Locate the cell with the specified text and output its [x, y] center coordinate. 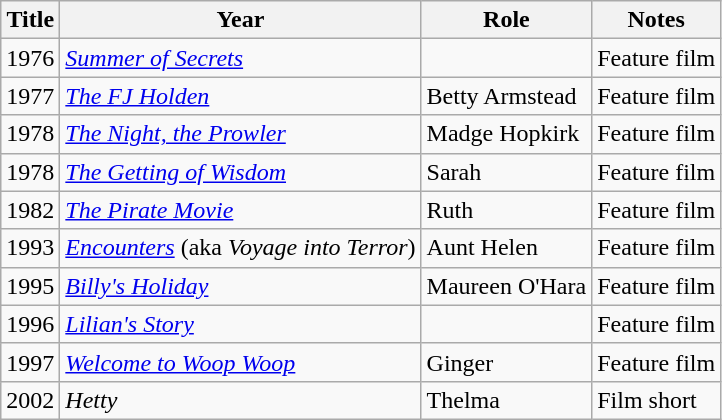
1977 [30, 96]
Betty Armstead [506, 96]
Madge Hopkirk [506, 134]
Notes [656, 20]
1982 [30, 210]
1995 [30, 286]
Ginger [506, 362]
Lilian's Story [240, 324]
Aunt Helen [506, 248]
Encounters (aka Voyage into Terror) [240, 248]
Film short [656, 400]
Summer of Secrets [240, 58]
The Getting of Wisdom [240, 172]
Billy's Holiday [240, 286]
1976 [30, 58]
Role [506, 20]
Year [240, 20]
The Night, the Prowler [240, 134]
Welcome to Woop Woop [240, 362]
1997 [30, 362]
1996 [30, 324]
Ruth [506, 210]
Title [30, 20]
Thelma [506, 400]
Sarah [506, 172]
The FJ Holden [240, 96]
Hetty [240, 400]
The Pirate Movie [240, 210]
2002 [30, 400]
1993 [30, 248]
Maureen O'Hara [506, 286]
